Extract the [x, y] coordinate from the center of the cell holding the provided text.  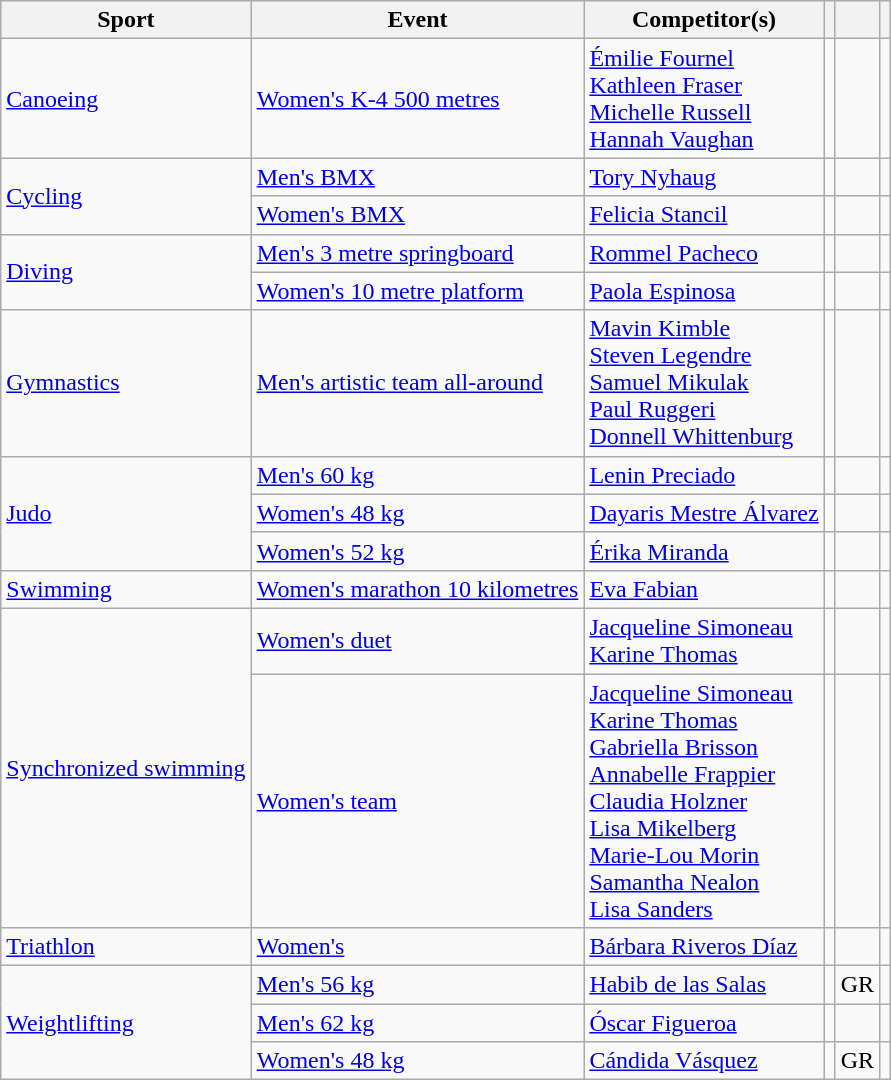
Competitor(s) [704, 20]
Dayaris Mestre Álvarez [704, 513]
Women's BMX [418, 215]
Diving [126, 272]
Paola Espinosa [704, 291]
Canoeing [126, 98]
Synchronized swimming [126, 768]
Women's K-4 500 metres [418, 98]
Judo [126, 513]
Triathlon [126, 947]
Event [418, 20]
Óscar Figueroa [704, 1023]
Rommel Pacheco [704, 253]
Weightlifting [126, 1023]
Men's 60 kg [418, 475]
Women's 52 kg [418, 551]
Men's 56 kg [418, 985]
Cycling [126, 196]
Jacqueline SimoneauKarine Thomas [704, 640]
Gymnastics [126, 383]
Women's [418, 947]
Tory Nyhaug [704, 177]
Men's 3 metre springboard [418, 253]
Émilie FournelKathleen FraserMichelle RussellHannah Vaughan [704, 98]
Men's 62 kg [418, 1023]
Cándida Vásquez [704, 1061]
Men's BMX [418, 177]
Bárbara Riveros Díaz [704, 947]
Women's marathon 10 kilometres [418, 589]
Sport [126, 20]
Habib de las Salas [704, 985]
Érika Miranda [704, 551]
Felicia Stancil [704, 215]
Women's duet [418, 640]
Women's 10 metre platform [418, 291]
Jacqueline SimoneauKarine ThomasGabriella BrissonAnnabelle FrappierClaudia HolznerLisa MikelbergMarie-Lou MorinSamantha NealonLisa Sanders [704, 801]
Mavin KimbleSteven LegendreSamuel MikulakPaul RuggeriDonnell Whittenburg [704, 383]
Swimming [126, 589]
Men's artistic team all-around [418, 383]
Lenin Preciado [704, 475]
Eva Fabian [704, 589]
Women's team [418, 801]
